Output the [X, Y] coordinate of the center of the cell containing the given text.  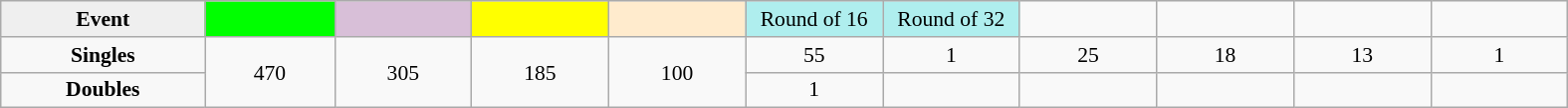
100 [677, 72]
305 [403, 72]
Round of 16 [814, 19]
Singles [104, 55]
Event [104, 19]
25 [1088, 55]
185 [541, 72]
55 [814, 55]
Doubles [104, 90]
Round of 32 [951, 19]
18 [1226, 55]
13 [1362, 55]
470 [270, 72]
